Provide the [X, Y] coordinate of the cell's center where the given text is located.  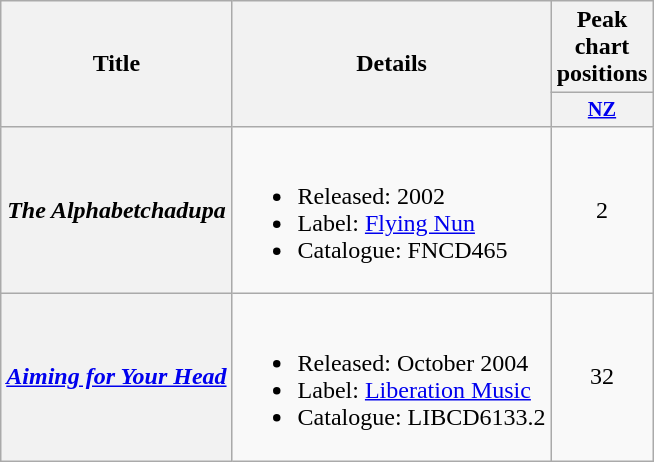
Details [392, 64]
32 [602, 378]
The Alphabetchadupa [116, 210]
Released: October 2004Label: Liberation MusicCatalogue: LIBCD6133.2 [392, 378]
Title [116, 64]
Released: 2002Label: Flying NunCatalogue: FNCD465 [392, 210]
Peak chart positions [602, 47]
NZ [602, 110]
2 [602, 210]
Aiming for Your Head [116, 378]
